From the cell containing the given text, extract its center point as (X, Y) coordinate. 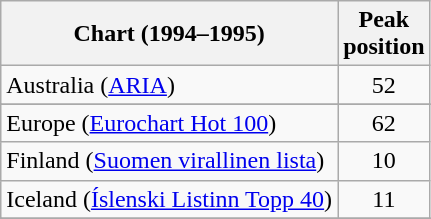
Europe (Eurochart Hot 100) (170, 123)
Australia (ARIA) (170, 85)
11 (384, 199)
Finland (Suomen virallinen lista) (170, 161)
52 (384, 85)
Peakposition (384, 34)
10 (384, 161)
62 (384, 123)
Chart (1994–1995) (170, 34)
Iceland (Íslenski Listinn Topp 40) (170, 199)
